Pinpoint the cell where the given text exists, returning its [x, y] midpoint coordinate. 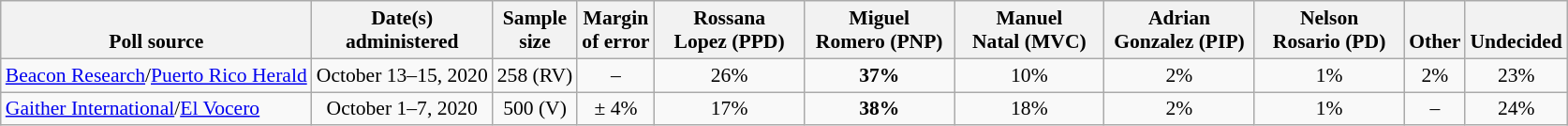
18% [1029, 109]
37% [880, 75]
RossanaLopez (PPD) [730, 30]
Other [1435, 30]
± 4% [615, 109]
Undecided [1516, 30]
Poll source [156, 30]
24% [1516, 109]
10% [1029, 75]
ManuelNatal (MVC) [1029, 30]
Marginof error [615, 30]
500 (V) [536, 109]
258 (RV) [536, 75]
AdrianGonzalez (PIP) [1179, 30]
Samplesize [536, 30]
MiguelRomero (PNP) [880, 30]
17% [730, 109]
Date(s)administered [403, 30]
NelsonRosario (PD) [1329, 30]
October 1–7, 2020 [403, 109]
October 13–15, 2020 [403, 75]
26% [730, 75]
38% [880, 109]
Gaither International/El Vocero [156, 109]
23% [1516, 75]
Beacon Research/Puerto Rico Herald [156, 75]
